Determine the (X, Y) coordinate at the center of the cell enclosing the given text.  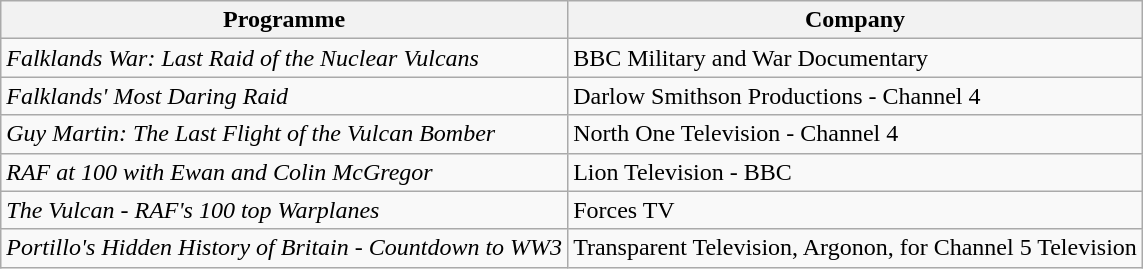
Lion Television - BBC (856, 172)
Forces TV (856, 210)
Programme (284, 20)
North One Television - Channel 4 (856, 134)
Guy Martin: The Last Flight of the Vulcan Bomber (284, 134)
Falklands War: Last Raid of the Nuclear Vulcans (284, 58)
BBC Military and War Documentary (856, 58)
RAF at 100 with Ewan and Colin McGregor (284, 172)
Darlow Smithson Productions - Channel 4 (856, 96)
Portillo's Hidden History of Britain - Countdown to WW3 (284, 248)
Transparent Television, Argonon, for Channel 5 Television (856, 248)
The Vulcan - RAF's 100 top Warplanes (284, 210)
Falklands' Most Daring Raid (284, 96)
Company (856, 20)
